Determine the (x, y) coordinate at the center of the cell enclosing the given text.  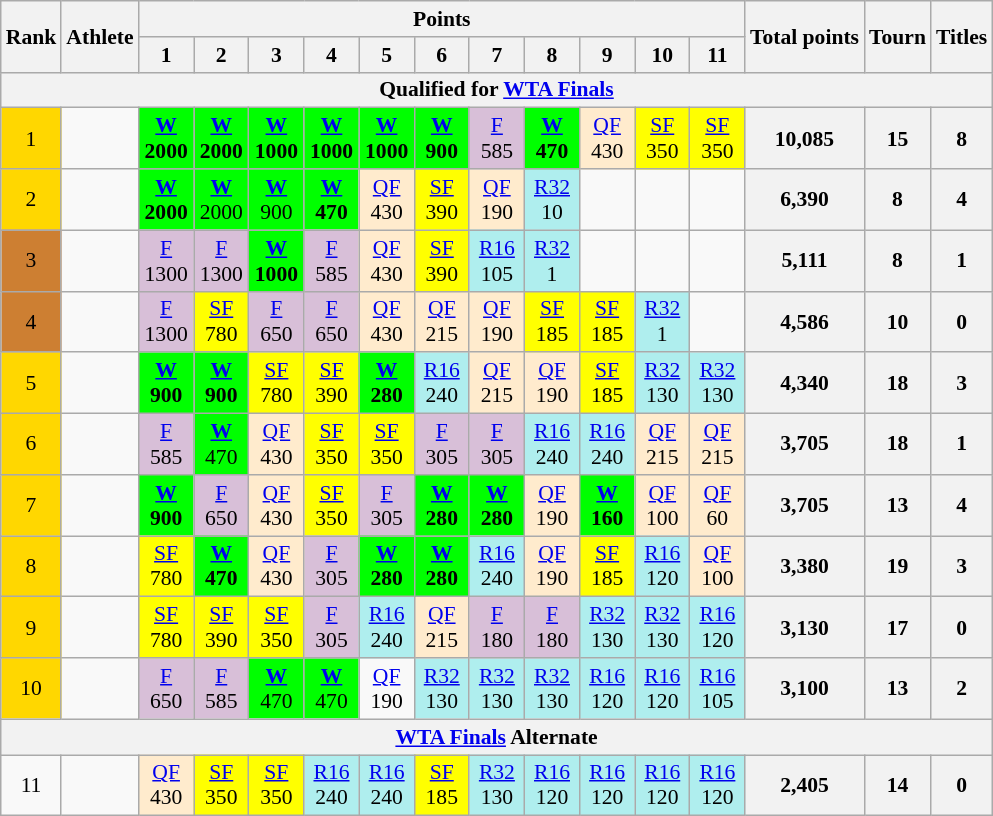
Athlete (100, 36)
17 (898, 628)
3,100 (804, 688)
Total points (804, 36)
4,586 (804, 322)
4,340 (804, 384)
3,380 (804, 566)
10,085 (804, 138)
Titles (962, 36)
2,405 (804, 786)
3,130 (804, 628)
Rank (32, 36)
19 (898, 566)
Tourn (898, 36)
Qualified for WTA Finals (497, 90)
5,111 (804, 260)
W160 (608, 506)
6,390 (804, 200)
14 (898, 786)
Points (442, 19)
WTA Finals Alternate (497, 737)
R3210 (552, 200)
15 (898, 138)
QF60 (718, 506)
